Identify which cell holds the provided text, then report its (x, y) central coordinate. 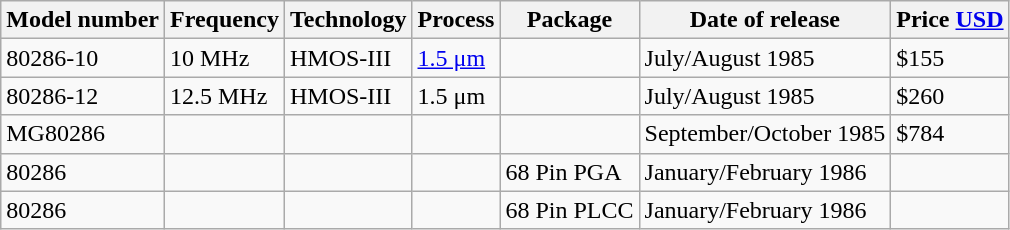
$260 (950, 96)
Frequency (224, 20)
12.5 MHz (224, 96)
Price USD (950, 20)
80286-10 (83, 58)
68 Pin PGA (570, 172)
Technology (348, 20)
80286-12 (83, 96)
Date of release (765, 20)
$155 (950, 58)
Package (570, 20)
$784 (950, 134)
68 Pin PLCC (570, 210)
MG80286 (83, 134)
September/October 1985 (765, 134)
10 MHz (224, 58)
Model number (83, 20)
Process (456, 20)
